Find where the given text appears and provide that cell's center as (x, y) coordinate. 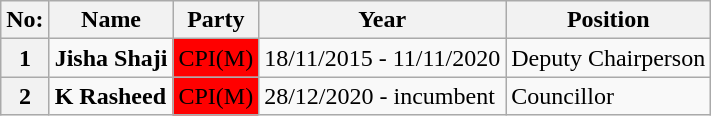
Name (111, 20)
Position (608, 20)
Deputy Chairperson (608, 58)
Party (216, 20)
28/12/2020 - incumbent (382, 96)
18/11/2015 - 11/11/2020 (382, 58)
Councillor (608, 96)
2 (25, 96)
K Rasheed (111, 96)
1 (25, 58)
No: (25, 20)
Jisha Shaji (111, 58)
Year (382, 20)
